For the text-containing cell, return its midpoint in [X, Y] coordinate format. 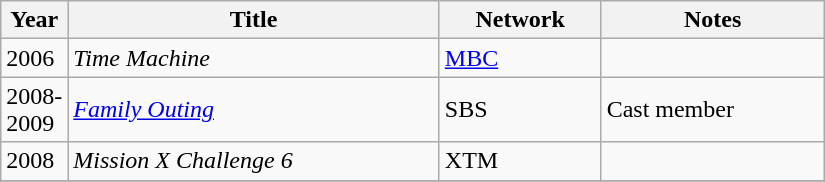
MBC [520, 58]
Title [254, 20]
2006 [34, 58]
Mission X Challenge 6 [254, 161]
XTM [520, 161]
SBS [520, 110]
Notes [712, 20]
Family Outing [254, 110]
Year [34, 20]
Time Machine [254, 58]
2008 [34, 161]
Network [520, 20]
2008-2009 [34, 110]
Cast member [712, 110]
